Output the (X, Y) coordinate of the center of the cell containing the given text.  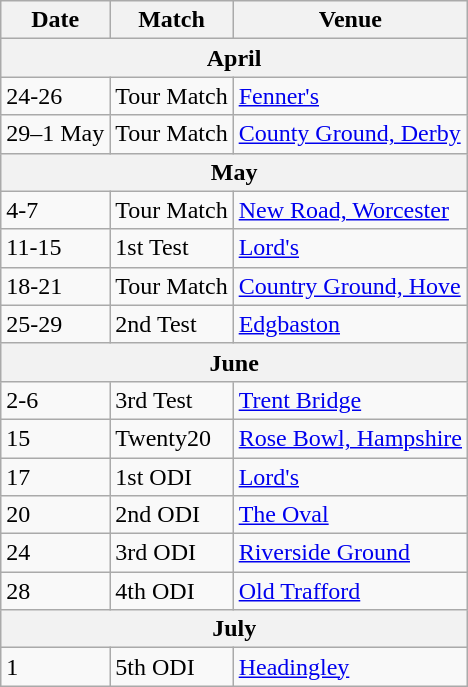
Match (172, 20)
24 (56, 553)
Rose Bowl, Hampshire (350, 438)
24-26 (56, 96)
1st Test (172, 248)
June (234, 362)
Twenty20 (172, 438)
Date (56, 20)
Riverside Ground (350, 553)
20 (56, 515)
New Road, Worcester (350, 210)
1st ODI (172, 477)
July (234, 629)
11-15 (56, 248)
Old Trafford (350, 591)
2nd Test (172, 324)
28 (56, 591)
17 (56, 477)
Fenner's (350, 96)
April (234, 58)
County Ground, Derby (350, 134)
1 (56, 667)
2-6 (56, 400)
4-7 (56, 210)
Country Ground, Hove (350, 286)
25-29 (56, 324)
2nd ODI (172, 515)
18-21 (56, 286)
3rd Test (172, 400)
Headingley (350, 667)
Venue (350, 20)
4th ODI (172, 591)
29–1 May (56, 134)
5th ODI (172, 667)
May (234, 172)
15 (56, 438)
Trent Bridge (350, 400)
3rd ODI (172, 553)
Edgbaston (350, 324)
The Oval (350, 515)
